Find where the given text appears and provide that cell's center as [x, y] coordinate. 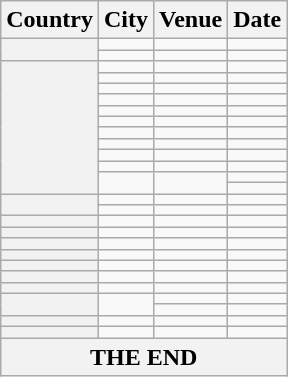
City [126, 20]
Venue [191, 20]
THE END [144, 357]
Country [50, 20]
Date [258, 20]
